Detect which cell encompasses the target text, then output its (X, Y) center coordinate. 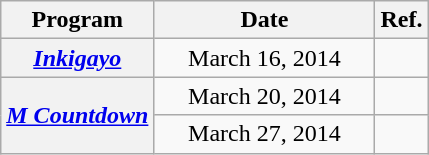
March 16, 2014 (264, 58)
M Countdown (78, 115)
Date (264, 20)
Inkigayo (78, 58)
Ref. (402, 20)
Program (78, 20)
March 20, 2014 (264, 96)
March 27, 2014 (264, 134)
